Return [x, y] of the center of cell containing provided text 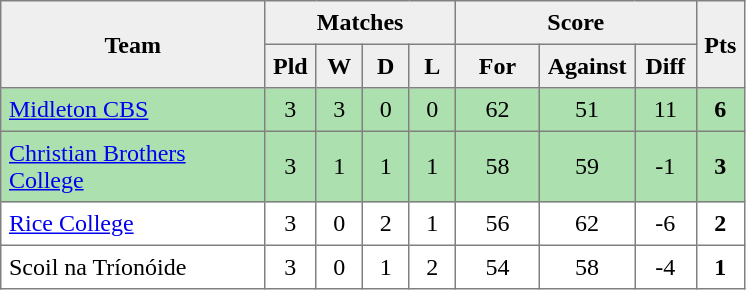
Diff [666, 66]
Score [576, 23]
Rice College [133, 224]
11 [666, 110]
51 [586, 110]
-1 [666, 166]
W [339, 66]
Against [586, 66]
59 [586, 166]
L [432, 66]
Midleton CBS [133, 110]
D [385, 66]
56 [497, 224]
-6 [666, 224]
Pts [720, 44]
-4 [666, 267]
54 [497, 267]
For [497, 66]
Team [133, 44]
Scoil na Tríonóide [133, 267]
Pld [290, 66]
Christian Brothers College [133, 166]
6 [720, 110]
Matches [360, 23]
